Return the [X, Y] coordinate for the center point of the cell that contains the specified text.  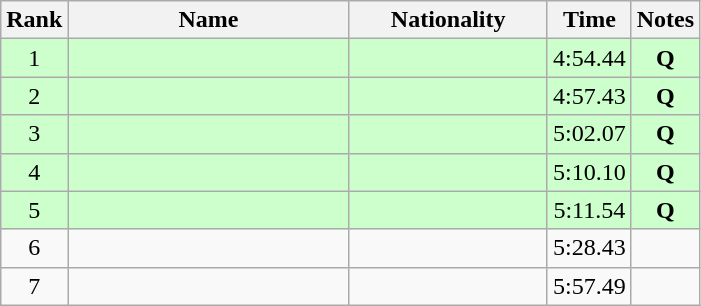
4 [34, 172]
5:57.49 [589, 286]
Name [208, 20]
4:54.44 [589, 58]
1 [34, 58]
3 [34, 134]
4:57.43 [589, 96]
5:28.43 [589, 248]
5:11.54 [589, 210]
5:10.10 [589, 172]
5 [34, 210]
Time [589, 20]
Notes [665, 20]
5:02.07 [589, 134]
Rank [34, 20]
2 [34, 96]
7 [34, 286]
Nationality [448, 20]
6 [34, 248]
